Provide the [X, Y] coordinate of the cell's center where the given text is located.  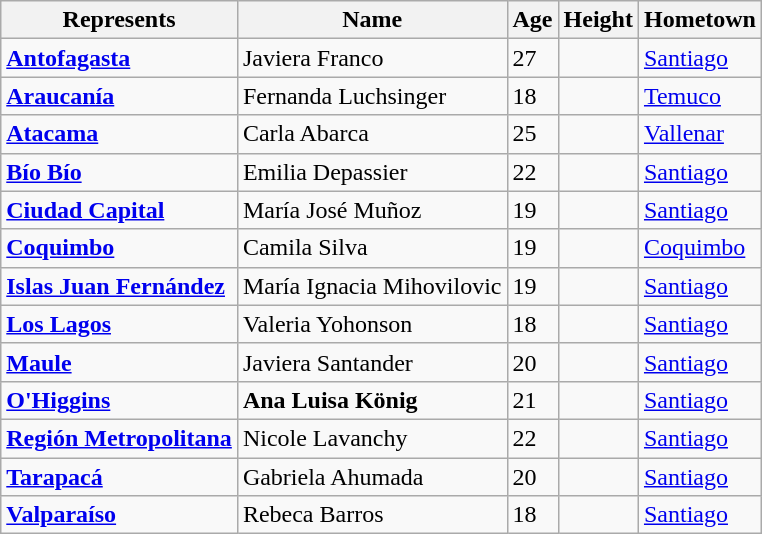
Height [598, 20]
Carla Abarca [372, 134]
Región Metropolitana [120, 438]
María José Muñoz [372, 210]
María Ignacia Mihovilovic [372, 286]
Ana Luisa König [372, 400]
25 [532, 134]
Fernanda Luchsinger [372, 96]
Vallenar [700, 134]
Age [532, 20]
27 [532, 58]
Camila Silva [372, 248]
Maule [120, 362]
Valeria Yohonson [372, 324]
Represents [120, 20]
Araucanía [120, 96]
Temuco [700, 96]
Gabriela Ahumada [372, 477]
Javiera Santander [372, 362]
Hometown [700, 20]
O'Higgins [120, 400]
Ciudad Capital [120, 210]
Rebeca Barros [372, 515]
Tarapacá [120, 477]
Antofagasta [120, 58]
Nicole Lavanchy [372, 438]
Name [372, 20]
Atacama [120, 134]
Valparaíso [120, 515]
Bío Bío [120, 172]
Emilia Depassier [372, 172]
Javiera Franco [372, 58]
Islas Juan Fernández [120, 286]
Los Lagos [120, 324]
21 [532, 400]
